Identify which cell holds the provided text, then report its (x, y) central coordinate. 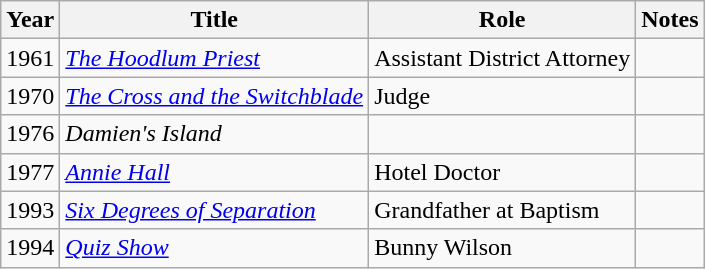
The Cross and the Switchblade (214, 96)
Role (502, 20)
Assistant District Attorney (502, 58)
Grandfather at Baptism (502, 210)
1977 (30, 172)
Hotel Doctor (502, 172)
Year (30, 20)
Judge (502, 96)
1970 (30, 96)
Damien's Island (214, 134)
Bunny Wilson (502, 248)
Quiz Show (214, 248)
Notes (670, 20)
Annie Hall (214, 172)
1961 (30, 58)
The Hoodlum Priest (214, 58)
1994 (30, 248)
1993 (30, 210)
1976 (30, 134)
Title (214, 20)
Six Degrees of Separation (214, 210)
